Extract the [X, Y] coordinate from the center of the cell holding the provided text.  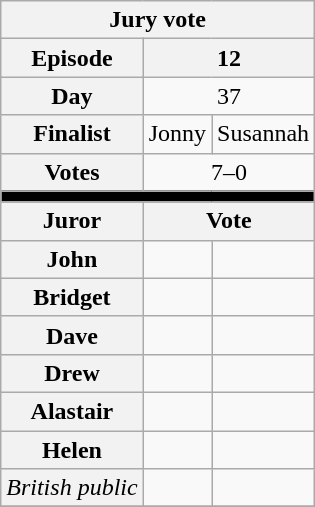
Juror [72, 221]
Alastair [72, 411]
Jonny [177, 134]
37 [228, 96]
Dave [72, 335]
John [72, 259]
Finalist [72, 134]
British public [72, 488]
Day [72, 96]
Jury vote [158, 20]
Votes [72, 172]
Helen [72, 449]
Drew [72, 373]
12 [228, 58]
Bridget [72, 297]
Susannah [264, 134]
Vote [228, 221]
7–0 [228, 172]
Episode [72, 58]
